Search for the cell housing the specified text and yield its (x, y) center coordinate. 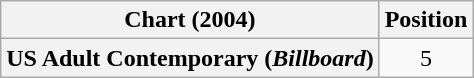
Chart (2004) (190, 20)
5 (426, 58)
Position (426, 20)
US Adult Contemporary (Billboard) (190, 58)
